Detect which cell encompasses the target text, then output its [X, Y] center coordinate. 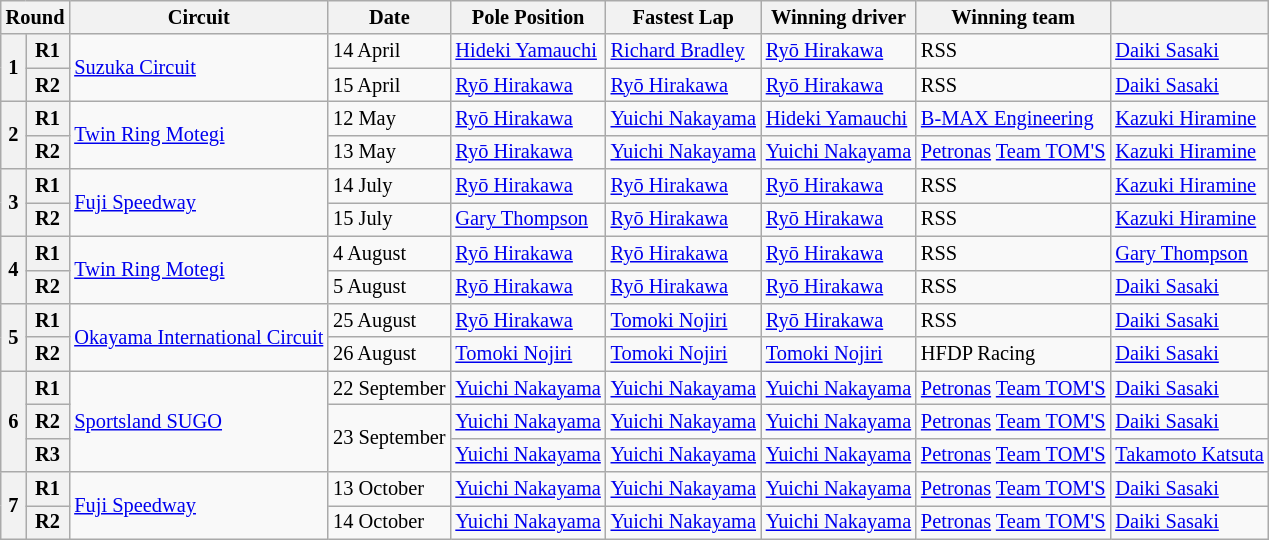
13 October [389, 489]
1 [14, 68]
6 [14, 422]
Round [36, 17]
Circuit [198, 17]
14 April [389, 51]
5 [14, 336]
15 April [389, 85]
12 May [389, 118]
Suzuka Circuit [198, 68]
14 October [389, 522]
2 [14, 134]
Okayama International Circuit [198, 336]
Takamoto Katsuta [1189, 455]
13 May [389, 152]
4 [14, 270]
25 August [389, 320]
Richard Bradley [684, 51]
R3 [48, 455]
Winning driver [838, 17]
Pole Position [528, 17]
26 August [389, 354]
7 [14, 506]
15 July [389, 219]
3 [14, 202]
14 July [389, 186]
HFDP Racing [1013, 354]
5 August [389, 287]
Winning team [1013, 17]
23 September [389, 438]
22 September [389, 388]
Fastest Lap [684, 17]
Sportsland SUGO [198, 422]
B-MAX Engineering [1013, 118]
Date [389, 17]
4 August [389, 253]
